Search for the cell housing the specified text and yield its [x, y] center coordinate. 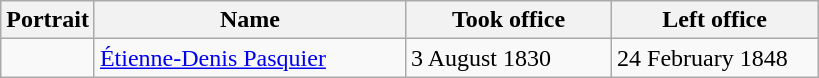
24 February 1848 [715, 58]
Took office [508, 20]
Left office [715, 20]
Étienne-Denis Pasquier [250, 58]
Name [250, 20]
Portrait [48, 20]
3 August 1830 [508, 58]
